Provide the (x, y) coordinate of the cell's center where the given text is located.  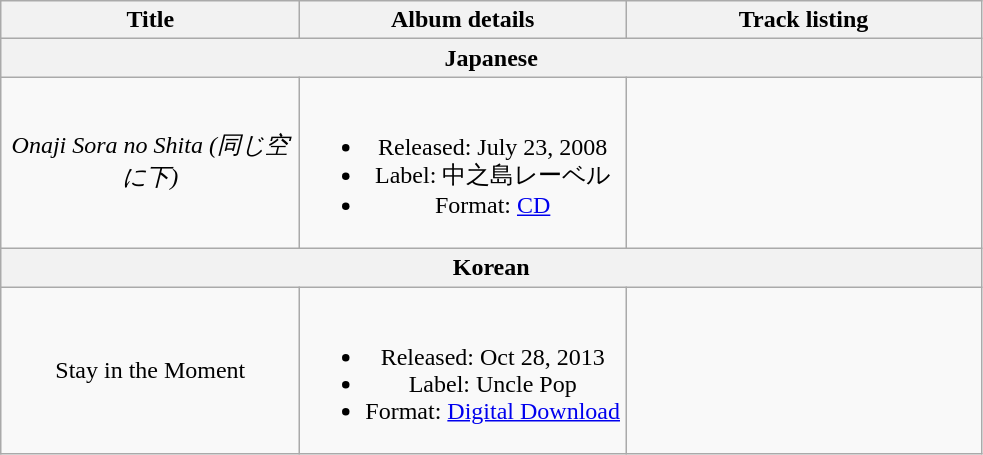
Track listing (804, 20)
Released: Oct 28, 2013Label: Uncle PopFormat: Digital Download (463, 370)
Released: July 23, 2008Label: 中之島レーベルFormat: CD (463, 163)
Album details (463, 20)
Stay in the Moment (150, 370)
Korean (492, 267)
Onaji Sora no Shita (同じ空に下) (150, 163)
Title (150, 20)
Japanese (492, 58)
